Extract the [X, Y] coordinate from the center of the cell holding the provided text.  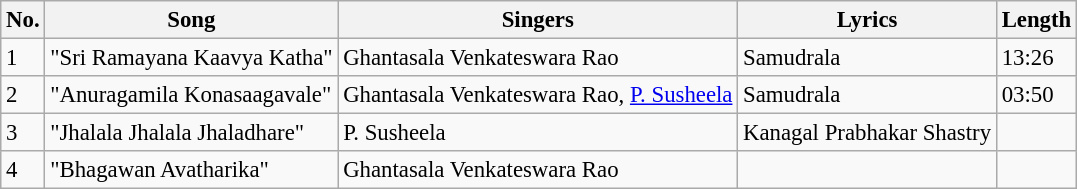
1 [23, 58]
Ghantasala Venkateswara Rao, P. Susheela [538, 95]
"Sri Ramayana Kaavya Katha" [192, 58]
03:50 [1036, 95]
Kanagal Prabhakar Shastry [868, 133]
"Bhagawan Avatharika" [192, 170]
4 [23, 170]
Singers [538, 20]
13:26 [1036, 58]
Song [192, 20]
3 [23, 133]
P. Susheela [538, 133]
Length [1036, 20]
No. [23, 20]
"Jhalala Jhalala Jhaladhare" [192, 133]
2 [23, 95]
"Anuragamila Konasaagavale" [192, 95]
Lyrics [868, 20]
